Return the (X, Y) coordinate for the center point of the cell that contains the specified text.  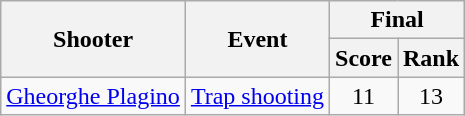
13 (432, 96)
11 (364, 96)
Final (398, 20)
Trap shooting (257, 96)
Score (364, 58)
Gheorghe Plagino (94, 96)
Shooter (94, 39)
Rank (432, 58)
Event (257, 39)
